Locate the cell with the specified text and output its (X, Y) center coordinate. 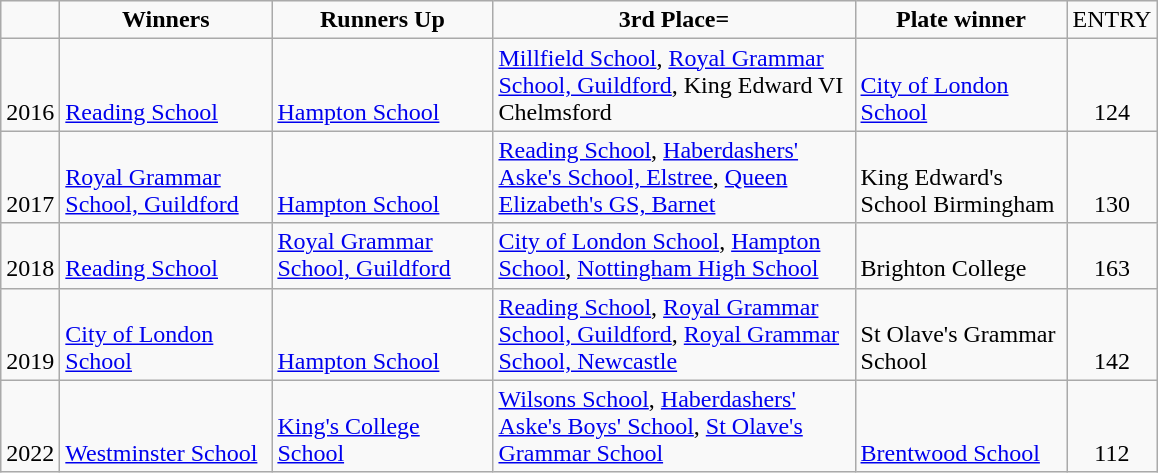
ENTRY (1112, 20)
Westminster School (166, 426)
Brentwood School (961, 426)
124 (1112, 85)
Plate winner (961, 20)
163 (1112, 256)
142 (1112, 334)
2017 (30, 177)
3rd Place= (674, 20)
Reading School, Haberdashers' Aske's School, Elstree, Queen Elizabeth's GS, Barnet (674, 177)
130 (1112, 177)
King's College School (382, 426)
City of London School, Hampton School, Nottingham High School (674, 256)
2016 (30, 85)
2019 (30, 334)
Winners (166, 20)
112 (1112, 426)
King Edward's School Birmingham (961, 177)
Wilsons School, Haberdashers' Aske's Boys' School, St Olave's Grammar School (674, 426)
Reading School, Royal Grammar School, Guildford, Royal Grammar School, Newcastle (674, 334)
2018 (30, 256)
St Olave's Grammar School (961, 334)
2022 (30, 426)
Brighton College (961, 256)
Millfield School, Royal Grammar School, Guildford, King Edward VI Chelmsford (674, 85)
Runners Up (382, 20)
